Detect which cell encompasses the target text, then output its (X, Y) center coordinate. 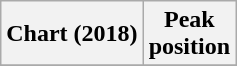
Chart (2018) (72, 34)
Peakposition (189, 34)
